Output the [x, y] coordinate of the center of the cell containing the given text.  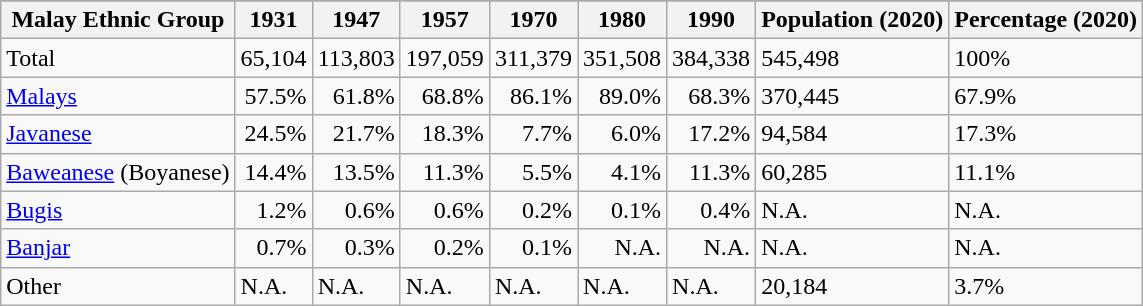
0.4% [712, 210]
100% [1046, 58]
24.5% [274, 134]
21.7% [356, 134]
67.9% [1046, 96]
4.1% [622, 172]
1980 [622, 20]
61.8% [356, 96]
57.5% [274, 96]
20,184 [852, 286]
17.2% [712, 134]
13.5% [356, 172]
1970 [533, 20]
384,338 [712, 58]
17.3% [1046, 134]
Population (2020) [852, 20]
Malay Ethnic Group [118, 20]
Total [118, 58]
370,445 [852, 96]
60,285 [852, 172]
1990 [712, 20]
0.3% [356, 248]
351,508 [622, 58]
197,059 [444, 58]
311,379 [533, 58]
545,498 [852, 58]
89.0% [622, 96]
Malays [118, 96]
18.3% [444, 134]
86.1% [533, 96]
1957 [444, 20]
3.7% [1046, 286]
5.5% [533, 172]
7.7% [533, 134]
1947 [356, 20]
94,584 [852, 134]
1.2% [274, 210]
113,803 [356, 58]
6.0% [622, 134]
Bugis [118, 210]
Baweanese (Boyanese) [118, 172]
Javanese [118, 134]
Percentage (2020) [1046, 20]
Banjar [118, 248]
68.8% [444, 96]
68.3% [712, 96]
14.4% [274, 172]
65,104 [274, 58]
11.1% [1046, 172]
1931 [274, 20]
0.7% [274, 248]
Other [118, 286]
